Return (x, y) of the center of cell containing provided text 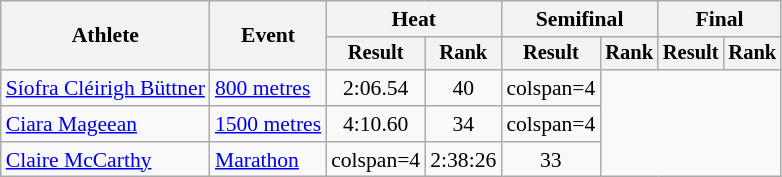
4:10.60 (376, 124)
Semifinal (580, 19)
Event (268, 36)
34 (463, 124)
40 (463, 88)
800 metres (268, 88)
2:06.54 (376, 88)
Ciara Mageean (106, 124)
1500 metres (268, 124)
Síofra Cléirigh Büttner (106, 88)
Final (720, 19)
Athlete (106, 36)
Heat (414, 19)
